Output the (x, y) coordinate of the center of the cell containing the given text.  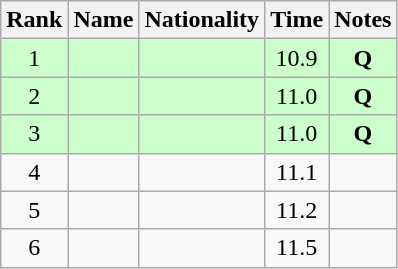
4 (34, 172)
6 (34, 248)
5 (34, 210)
11.2 (297, 210)
Rank (34, 20)
11.5 (297, 248)
Name (104, 20)
10.9 (297, 58)
Time (297, 20)
3 (34, 134)
1 (34, 58)
11.1 (297, 172)
Nationality (202, 20)
Notes (363, 20)
2 (34, 96)
